Identify which cell holds the provided text, then report its (X, Y) central coordinate. 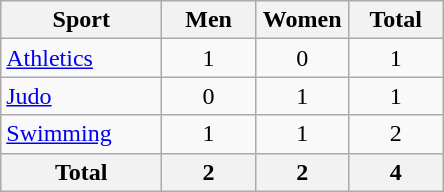
Judo (82, 96)
Athletics (82, 58)
Women (302, 20)
Men (209, 20)
4 (396, 172)
Swimming (82, 134)
Sport (82, 20)
